Capture the cell that displays the provided text and extract its [x, y] central coordinate. 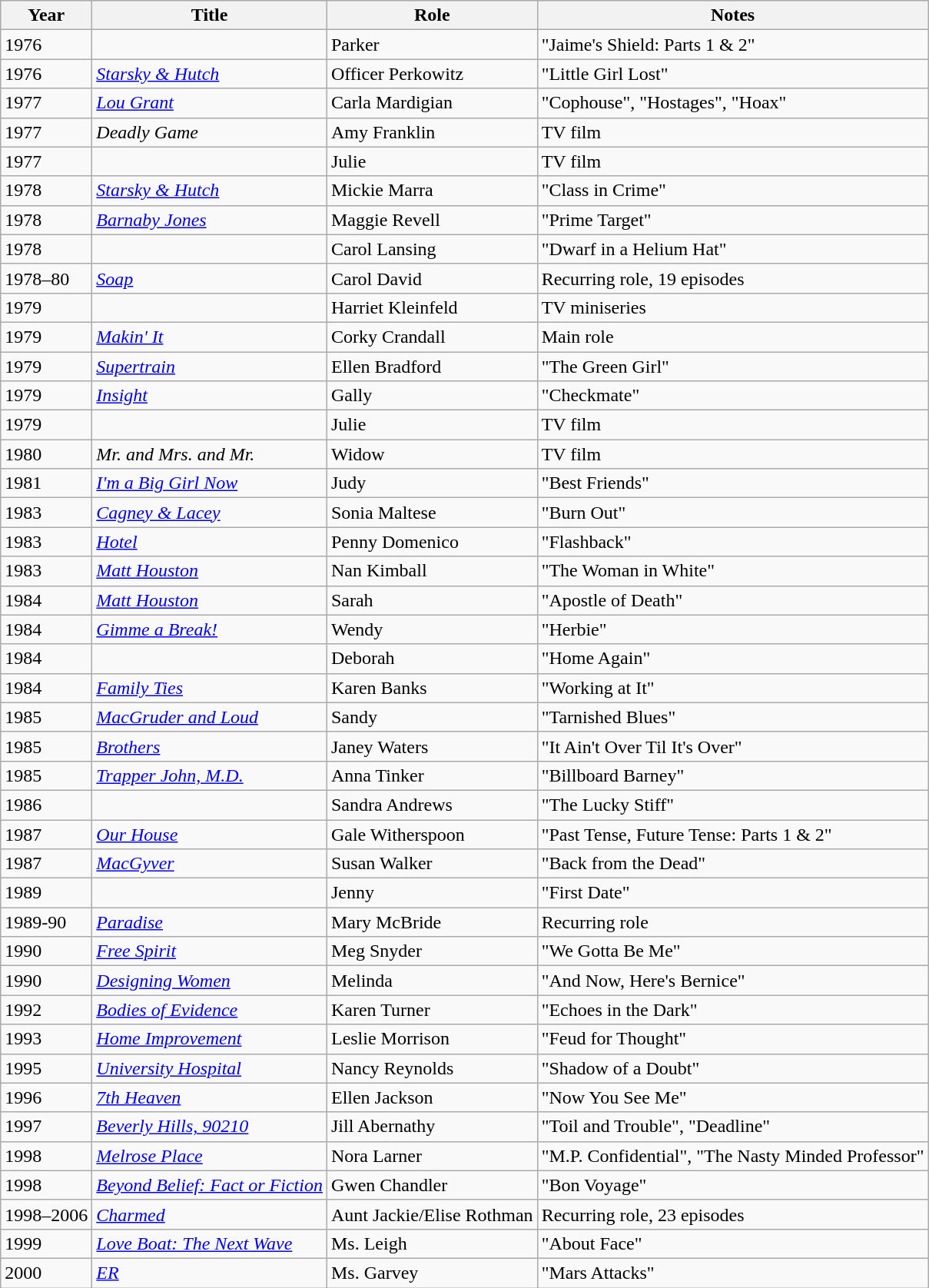
"Herbie" [733, 629]
Charmed [210, 1214]
Role [432, 15]
1995 [46, 1068]
"About Face" [733, 1243]
Nora Larner [432, 1156]
Melrose Place [210, 1156]
Harriet Kleinfeld [432, 307]
"Prime Target" [733, 220]
1996 [46, 1097]
Our House [210, 834]
Carol Lansing [432, 249]
Mickie Marra [432, 191]
Gally [432, 396]
Nan Kimball [432, 571]
"Tarnished Blues" [733, 717]
University Hospital [210, 1068]
Brothers [210, 746]
"Little Girl Lost" [733, 74]
TV miniseries [733, 307]
Beverly Hills, 90210 [210, 1127]
2000 [46, 1273]
Designing Women [210, 981]
MacGruder and Loud [210, 717]
Anna Tinker [432, 775]
"Now You See Me" [733, 1097]
Cagney & Lacey [210, 513]
1986 [46, 805]
"Mars Attacks" [733, 1273]
Gimme a Break! [210, 629]
Corky Crandall [432, 337]
"We Gotta Be Me" [733, 951]
"Class in Crime" [733, 191]
Susan Walker [432, 864]
1980 [46, 454]
Carla Mardigian [432, 103]
Ms. Leigh [432, 1243]
"Dwarf in a Helium Hat" [733, 249]
"Billboard Barney" [733, 775]
"Echoes in the Dark" [733, 1010]
"Home Again" [733, 659]
Sonia Maltese [432, 513]
Deadly Game [210, 132]
Gwen Chandler [432, 1185]
Maggie Revell [432, 220]
Carol David [432, 278]
"Shadow of a Doubt" [733, 1068]
Mary McBride [432, 922]
Officer Perkowitz [432, 74]
Karen Turner [432, 1010]
"Past Tense, Future Tense: Parts 1 & 2" [733, 834]
Melinda [432, 981]
"The Lucky Stiff" [733, 805]
Ellen Bradford [432, 367]
1989 [46, 893]
Ellen Jackson [432, 1097]
Barnaby Jones [210, 220]
Recurring role, 23 episodes [733, 1214]
Paradise [210, 922]
"Best Friends" [733, 483]
"The Green Girl" [733, 367]
"Flashback" [733, 542]
Title [210, 15]
Nancy Reynolds [432, 1068]
Family Ties [210, 688]
Deborah [432, 659]
1997 [46, 1127]
"First Date" [733, 893]
Supertrain [210, 367]
"Working at It" [733, 688]
Home Improvement [210, 1039]
"Burn Out" [733, 513]
Trapper John, M.D. [210, 775]
Judy [432, 483]
Janey Waters [432, 746]
"Bon Voyage" [733, 1185]
1989-90 [46, 922]
Beyond Belief: Fact or Fiction [210, 1185]
Recurring role [733, 922]
Gale Witherspoon [432, 834]
I'm a Big Girl Now [210, 483]
"Toil and Trouble", "Deadline" [733, 1127]
Karen Banks [432, 688]
"Jaime's Shield: Parts 1 & 2" [733, 45]
Makin' It [210, 337]
"Apostle of Death" [733, 600]
Hotel [210, 542]
Love Boat: The Next Wave [210, 1243]
Main role [733, 337]
Free Spirit [210, 951]
"Cophouse", "Hostages", "Hoax" [733, 103]
Wendy [432, 629]
"It Ain't Over Til It's Over" [733, 746]
"Back from the Dead" [733, 864]
1978–80 [46, 278]
1998–2006 [46, 1214]
Aunt Jackie/Elise Rothman [432, 1214]
"The Woman in White" [733, 571]
1981 [46, 483]
Soap [210, 278]
Sandy [432, 717]
Jenny [432, 893]
Jill Abernathy [432, 1127]
Sarah [432, 600]
"Feud for Thought" [733, 1039]
Amy Franklin [432, 132]
Notes [733, 15]
ER [210, 1273]
Penny Domenico [432, 542]
Leslie Morrison [432, 1039]
Mr. and Mrs. and Mr. [210, 454]
Sandra Andrews [432, 805]
MacGyver [210, 864]
Ms. Garvey [432, 1273]
Recurring role, 19 episodes [733, 278]
1993 [46, 1039]
Insight [210, 396]
Lou Grant [210, 103]
"And Now, Here's Bernice" [733, 981]
Meg Snyder [432, 951]
"Checkmate" [733, 396]
Bodies of Evidence [210, 1010]
7th Heaven [210, 1097]
Widow [432, 454]
"M.P. Confidential", "The Nasty Minded Professor" [733, 1156]
Year [46, 15]
1999 [46, 1243]
1992 [46, 1010]
Parker [432, 45]
